Return the [x, y] coordinate for the center point of the cell that contains the specified text.  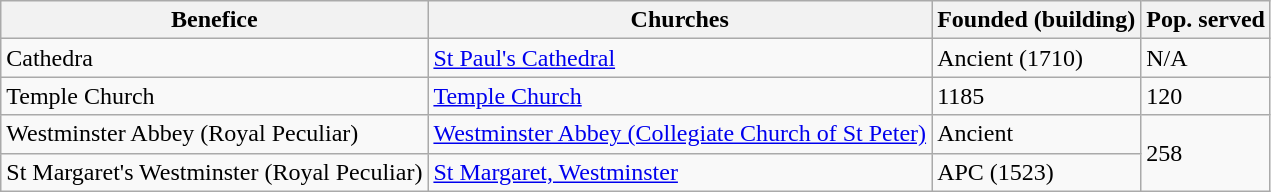
Benefice [214, 20]
120 [1206, 96]
St Margaret's Westminster (Royal Peculiar) [214, 172]
Westminster Abbey (Royal Peculiar) [214, 134]
Churches [680, 20]
Ancient (1710) [1036, 58]
Westminster Abbey (Collegiate Church of St Peter) [680, 134]
Cathedra [214, 58]
Ancient [1036, 134]
Founded (building) [1036, 20]
Pop. served [1206, 20]
APC (1523) [1036, 172]
St Paul's Cathedral [680, 58]
258 [1206, 153]
1185 [1036, 96]
St Margaret, Westminster [680, 172]
N/A [1206, 58]
